Extract the [x, y] coordinate from the center of the cell holding the provided text.  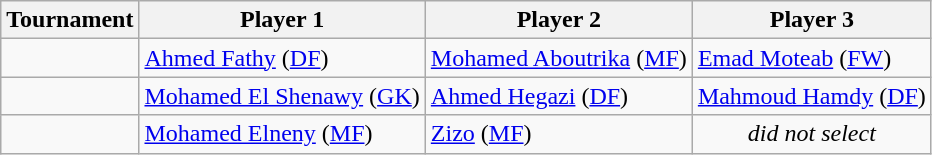
Ahmed Fathy (DF) [282, 58]
Mohamed Elneny (MF) [282, 134]
did not select [812, 134]
Ahmed Hegazi (DF) [558, 96]
Tournament [70, 20]
Player 1 [282, 20]
Player 2 [558, 20]
Player 3 [812, 20]
Mahmoud Hamdy (DF) [812, 96]
Mohamed El Shenawy (GK) [282, 96]
Emad Moteab (FW) [812, 58]
Zizo (MF) [558, 134]
Mohamed Aboutrika (MF) [558, 58]
